For the text-containing cell, return its midpoint in (x, y) coordinate format. 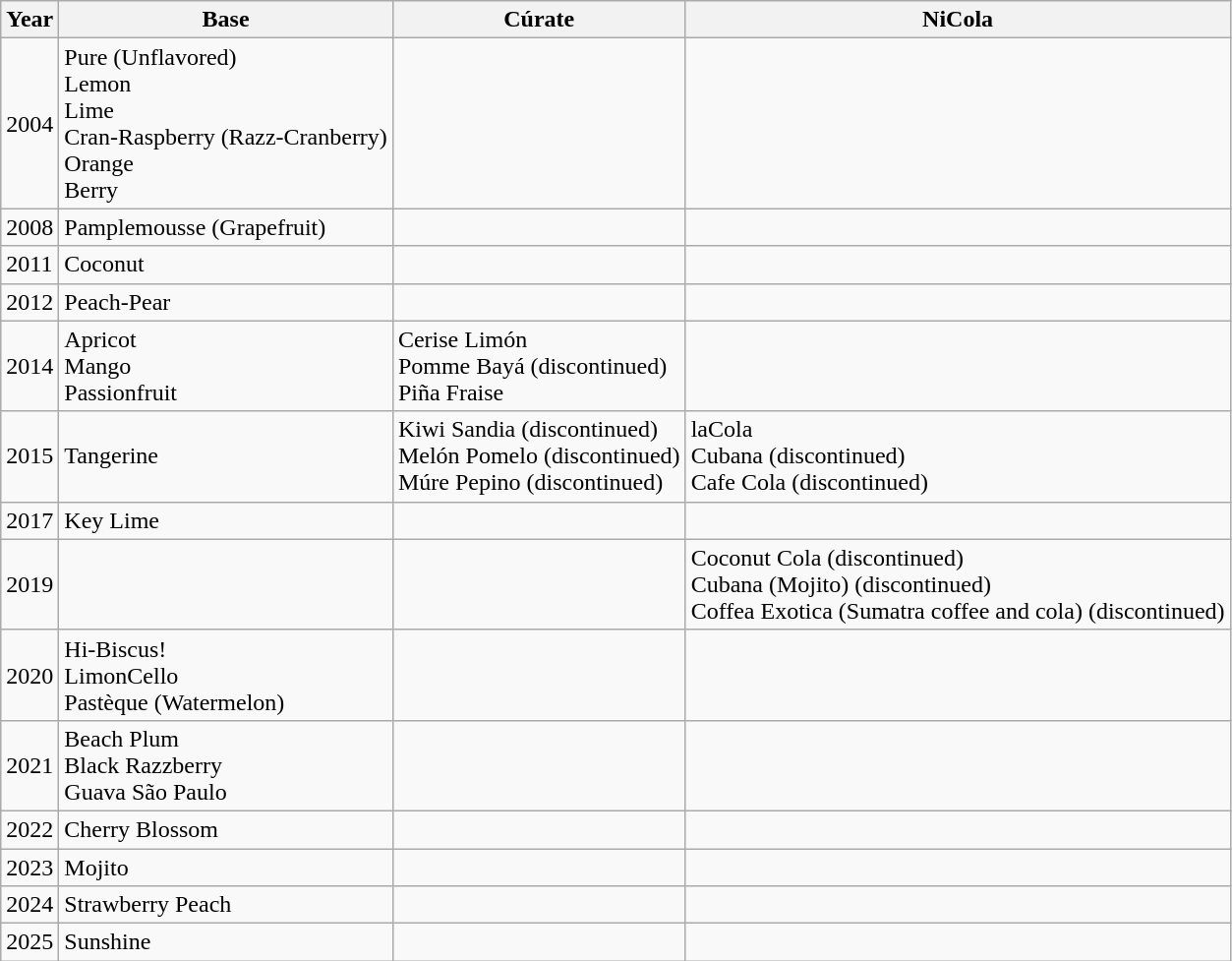
2011 (29, 265)
2021 (29, 765)
Year (29, 20)
Tangerine (226, 456)
2020 (29, 675)
Coconut (226, 265)
2022 (29, 829)
2004 (29, 124)
2012 (29, 302)
Pure (Unflavored)LemonLimeCran-Raspberry (Razz-Cranberry)OrangeBerry (226, 124)
Peach-Pear (226, 302)
Cúrate (539, 20)
2008 (29, 227)
ApricotMangoPassionfruit (226, 366)
2017 (29, 520)
Base (226, 20)
2023 (29, 867)
Mojito (226, 867)
2025 (29, 942)
Kiwi Sandia (discontinued)Melón Pomelo (discontinued)Múre Pepino (discontinued) (539, 456)
Cerise LimónPomme Bayá (discontinued)Piña Fraise (539, 366)
Cherry Blossom (226, 829)
Sunshine (226, 942)
Coconut Cola (discontinued)Cubana (Mojito) (discontinued)Coffea Exotica (Sumatra coffee and cola) (discontinued) (958, 584)
2014 (29, 366)
2024 (29, 905)
Pamplemousse (Grapefruit) (226, 227)
Hi-Biscus!LimonCelloPastèque (Watermelon) (226, 675)
2015 (29, 456)
Strawberry Peach (226, 905)
NiCola (958, 20)
laColaCubana (discontinued)Cafe Cola (discontinued) (958, 456)
Key Lime (226, 520)
Beach PlumBlack RazzberryGuava São Paulo (226, 765)
2019 (29, 584)
